From the cell containing the given text, extract its center point as (X, Y) coordinate. 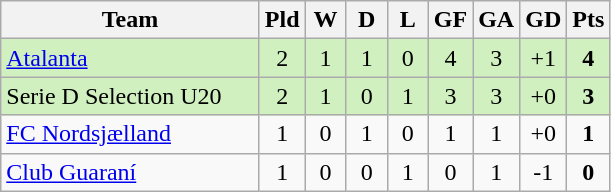
-1 (544, 172)
GD (544, 20)
FC Nordsjælland (130, 134)
Team (130, 20)
Serie D Selection U20 (130, 96)
L (408, 20)
W (326, 20)
Club Guaraní (130, 172)
+1 (544, 58)
D (366, 20)
GF (450, 20)
Pld (282, 20)
Atalanta (130, 58)
Pts (588, 20)
GA (496, 20)
